From the cell containing the given text, extract its center point as [X, Y] coordinate. 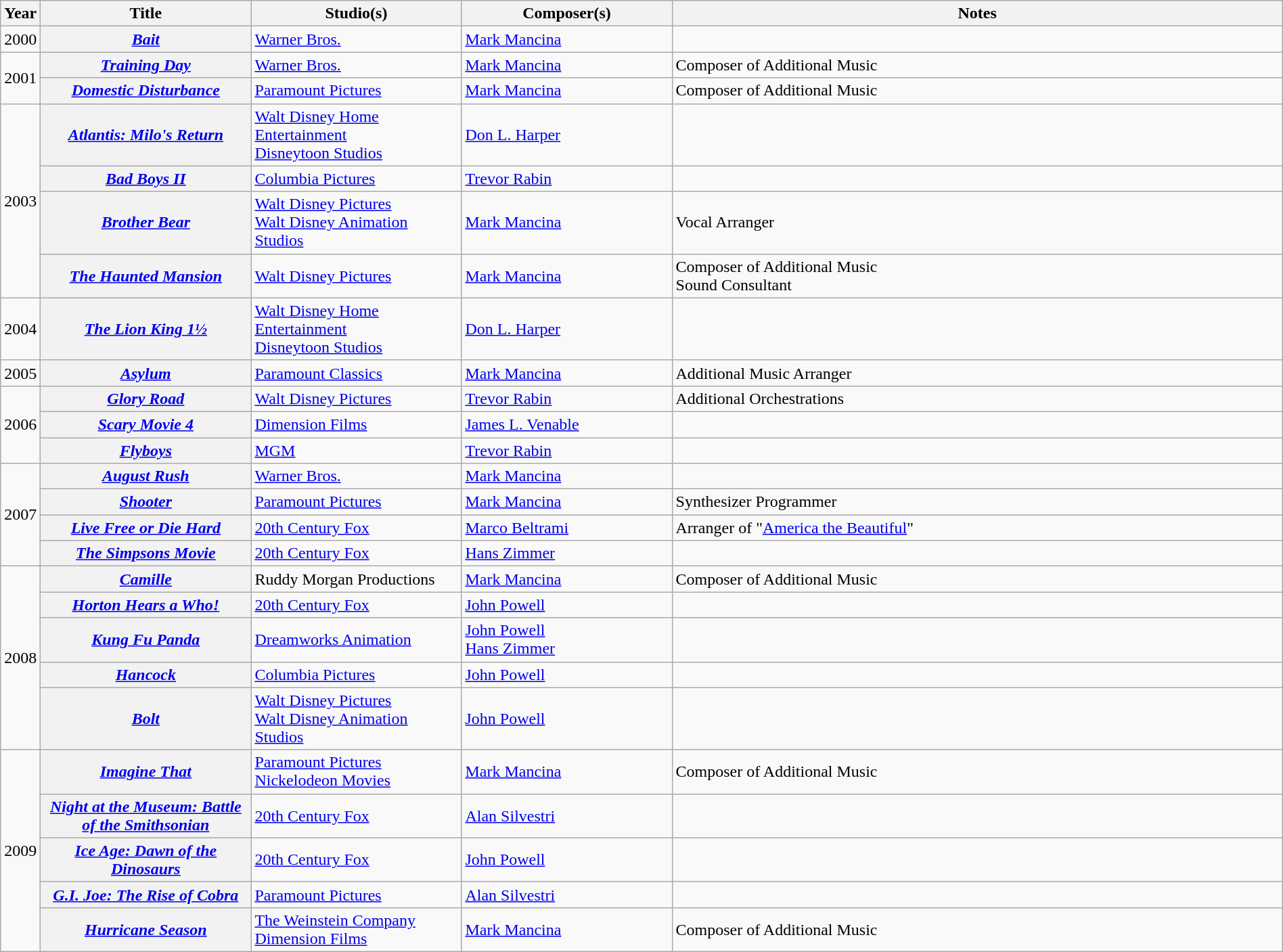
Additional Music Arranger [977, 373]
Composer of Additional MusicSound Consultant [977, 276]
Flyboys [146, 450]
The Simpsons Movie [146, 553]
2000 [20, 39]
Synthesizer Programmer [977, 502]
Hans Zimmer [567, 553]
Dimension Films [356, 424]
2001 [20, 78]
Horton Hears a Who! [146, 605]
Bolt [146, 719]
Live Free or Die Hard [146, 528]
2008 [20, 658]
Bait [146, 39]
Arranger of "America the Beautiful" [977, 528]
Bad Boys II [146, 179]
2006 [20, 424]
Vocal Arranger [977, 223]
Additional Orchestrations [977, 399]
2004 [20, 329]
Studio(s) [356, 14]
Asylum [146, 373]
Scary Movie 4 [146, 424]
Domestic Disturbance [146, 91]
Title [146, 14]
G.I. Joe: The Rise of Cobra [146, 894]
August Rush [146, 476]
2009 [20, 851]
2003 [20, 200]
Ruddy Morgan Productions [356, 579]
Ice Age: Dawn of the Dinosaurs [146, 859]
The Haunted Mansion [146, 276]
John PowellHans Zimmer [567, 640]
Marco Beltrami [567, 528]
Imagine That [146, 771]
2007 [20, 515]
2005 [20, 373]
Notes [977, 14]
Shooter [146, 502]
MGM [356, 450]
Hancock [146, 675]
Training Day [146, 65]
Camille [146, 579]
Year [20, 14]
James L. Venable [567, 424]
Hurricane Season [146, 930]
Dreamworks Animation [356, 640]
Paramount PicturesNickelodeon Movies [356, 771]
The Weinstein CompanyDimension Films [356, 930]
Composer(s) [567, 14]
Kung Fu Panda [146, 640]
Paramount Classics [356, 373]
Brother Bear [146, 223]
Night at the Museum: Battle of the Smithsonian [146, 816]
Glory Road [146, 399]
The Lion King 1½ [146, 329]
Atlantis: Milo's Return [146, 135]
